Find where the given text appears and provide that cell's center as [X, Y] coordinate. 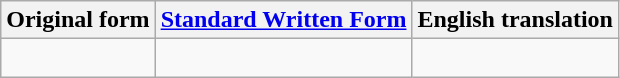
English translation [515, 20]
Original form [78, 20]
Standard Written Form [284, 20]
